Locate the cell with the specified text and output its (X, Y) center coordinate. 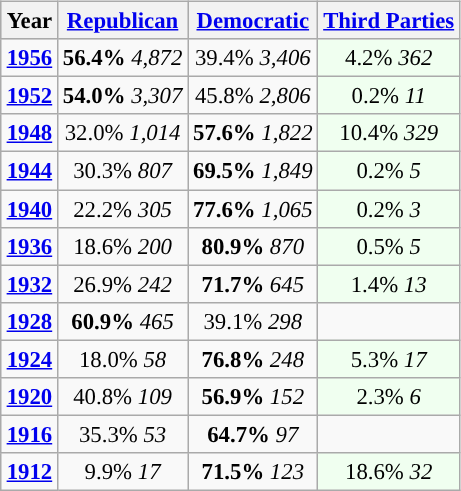
18.0% 58 (122, 359)
35.3% 53 (122, 434)
18.6% 32 (389, 472)
69.5% 1,849 (253, 171)
64.7% 97 (253, 434)
40.8% 109 (122, 396)
Republican (122, 21)
39.4% 3,406 (253, 58)
Democratic (253, 21)
39.1% 298 (253, 321)
1940 (29, 209)
1916 (29, 434)
0.5% 5 (389, 246)
45.8% 2,806 (253, 96)
Third Parties (389, 21)
1944 (29, 171)
1920 (29, 396)
30.3% 807 (122, 171)
0.2% 3 (389, 209)
57.6% 1,822 (253, 133)
1948 (29, 133)
80.9% 870 (253, 246)
18.6% 200 (122, 246)
5.3% 17 (389, 359)
56.9% 152 (253, 396)
Year (29, 21)
1.4% 13 (389, 284)
26.9% 242 (122, 284)
9.9% 17 (122, 472)
2.3% 6 (389, 396)
76.8% 248 (253, 359)
60.9% 465 (122, 321)
10.4% 329 (389, 133)
1912 (29, 472)
1952 (29, 96)
4.2% 362 (389, 58)
54.0% 3,307 (122, 96)
22.2% 305 (122, 209)
1928 (29, 321)
1956 (29, 58)
1936 (29, 246)
0.2% 5 (389, 171)
32.0% 1,014 (122, 133)
0.2% 11 (389, 96)
77.6% 1,065 (253, 209)
56.4% 4,872 (122, 58)
1924 (29, 359)
71.7% 645 (253, 284)
71.5% 123 (253, 472)
1932 (29, 284)
